Pinpoint the cell where the given text exists, returning its (X, Y) midpoint coordinate. 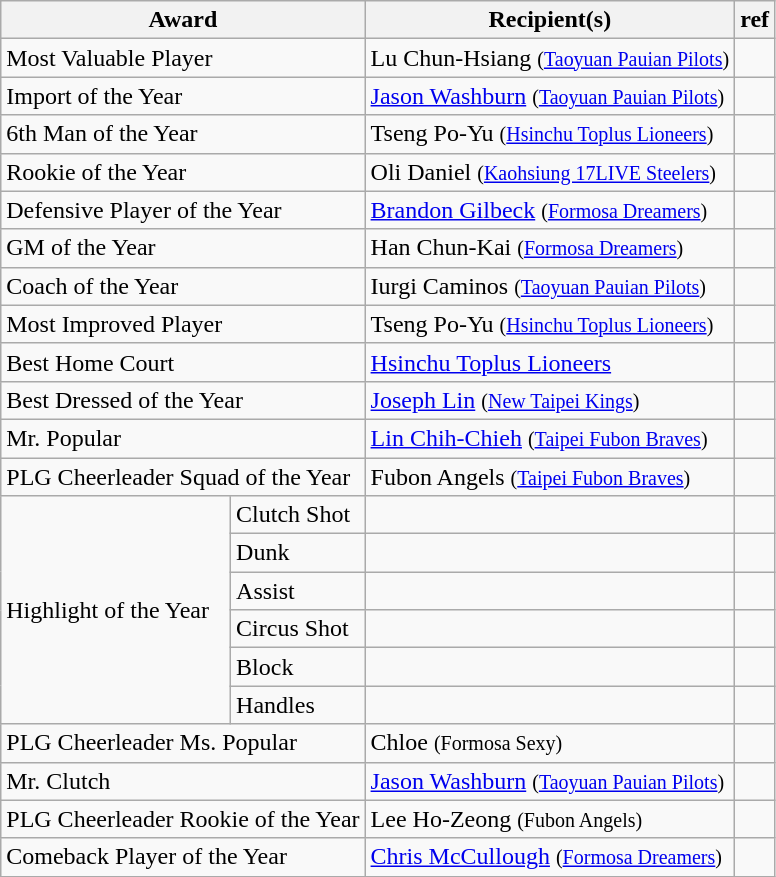
PLG Cheerleader Rookie of the Year (183, 819)
6th Man of the Year (183, 134)
Highlight of the Year (116, 610)
Chloe (Formosa Sexy) (550, 743)
Comeback Player of the Year (183, 857)
Award (183, 20)
Fubon Angels (Taipei Fubon Braves) (550, 477)
Defensive Player of the Year (183, 210)
Oli Daniel (Kaohsiung 17LIVE Steelers) (550, 172)
Import of the Year (183, 96)
PLG Cheerleader Ms. Popular (183, 743)
Dunk (298, 553)
Coach of the Year (183, 286)
Assist (298, 591)
Most Valuable Player (183, 58)
Best Home Court (183, 362)
GM of the Year (183, 248)
Clutch Shot (298, 515)
Han Chun-Kai (Formosa Dreamers) (550, 248)
Hsinchu Toplus Lioneers (550, 362)
Mr. Clutch (183, 781)
Most Improved Player (183, 324)
Recipient(s) (550, 20)
Lu Chun-Hsiang (Taoyuan Pauian Pilots) (550, 58)
Chris McCullough (Formosa Dreamers) (550, 857)
Lin Chih-Chieh (Taipei Fubon Braves) (550, 438)
Mr. Popular (183, 438)
Block (298, 667)
Best Dressed of the Year (183, 400)
Lee Ho-Zeong (Fubon Angels) (550, 819)
Iurgi Caminos (Taoyuan Pauian Pilots) (550, 286)
ref (755, 20)
Joseph Lin (New Taipei Kings) (550, 400)
Handles (298, 705)
Brandon Gilbeck (Formosa Dreamers) (550, 210)
Rookie of the Year (183, 172)
Circus Shot (298, 629)
PLG Cheerleader Squad of the Year (183, 477)
